Scan for the cell matching the given text and deliver its [x, y] coordinate at center. 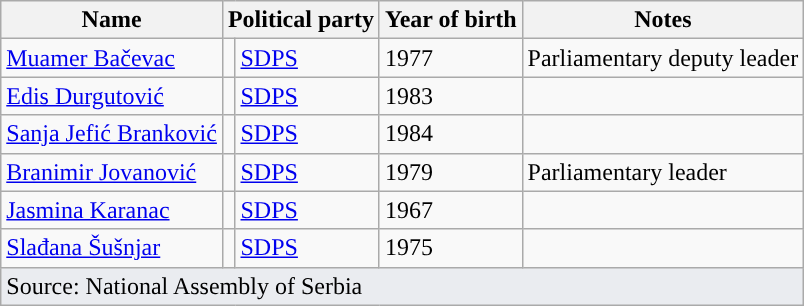
Notes [663, 20]
Branimir Jovanović [112, 172]
Name [112, 20]
1975 [450, 248]
Sanja Jefić Branković [112, 134]
Year of birth [450, 20]
1979 [450, 172]
1983 [450, 96]
Political party [300, 20]
Slađana Šušnjar [112, 248]
Jasmina Karanac [112, 210]
Parliamentary deputy leader [663, 58]
1967 [450, 210]
Source: National Assembly of Serbia [402, 286]
Edis Durgutović [112, 96]
1984 [450, 134]
Parliamentary leader [663, 172]
1977 [450, 58]
Muamer Bačevac [112, 58]
